For the text-containing cell, return its midpoint in [x, y] coordinate format. 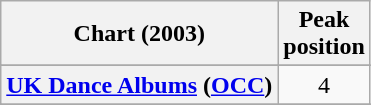
4 [324, 85]
Peakposition [324, 34]
Chart (2003) [140, 34]
UK Dance Albums (OCC) [140, 85]
